Determine the [x, y] coordinate at the center of the cell enclosing the given text.  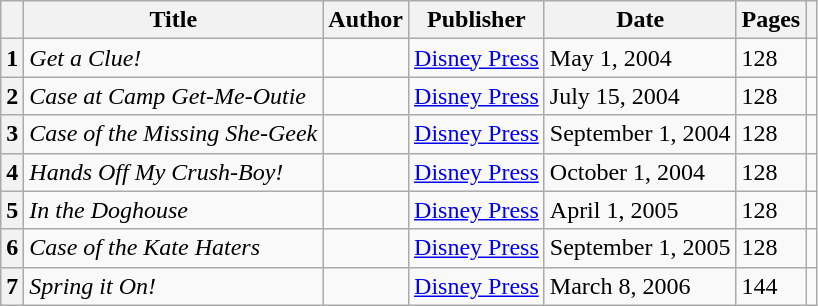
3 [12, 134]
September 1, 2004 [640, 134]
5 [12, 210]
4 [12, 172]
1 [12, 58]
2 [12, 96]
May 1, 2004 [640, 58]
Get a Clue! [174, 58]
Pages [771, 20]
In the Doghouse [174, 210]
Publisher [477, 20]
Case of the Kate Haters [174, 248]
July 15, 2004 [640, 96]
September 1, 2005 [640, 248]
Title [174, 20]
Case at Camp Get-Me-Outie [174, 96]
Hands Off My Crush-Boy! [174, 172]
144 [771, 286]
Case of the Missing She-Geek [174, 134]
Date [640, 20]
Author [366, 20]
March 8, 2006 [640, 286]
October 1, 2004 [640, 172]
6 [12, 248]
April 1, 2005 [640, 210]
Spring it On! [174, 286]
7 [12, 286]
